Pinpoint the cell where the given text exists, returning its (x, y) midpoint coordinate. 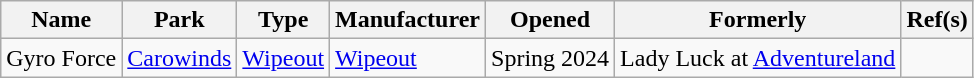
Manufacturer (408, 20)
Gyro Force (62, 58)
Formerly (758, 20)
Ref(s) (937, 20)
Lady Luck at Adventureland (758, 58)
Name (62, 20)
Type (284, 20)
Opened (550, 20)
Park (180, 20)
Spring 2024 (550, 58)
Carowinds (180, 58)
